Find where the given text appears and provide that cell's center as [x, y] coordinate. 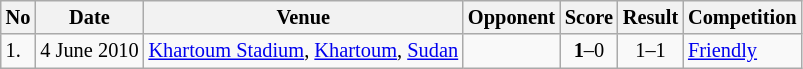
Venue [304, 17]
Date [89, 17]
No [18, 17]
Friendly [742, 51]
1–0 [589, 51]
4 June 2010 [89, 51]
Competition [742, 17]
1. [18, 51]
1–1 [650, 51]
Result [650, 17]
Opponent [512, 17]
Score [589, 17]
Khartoum Stadium, Khartoum, Sudan [304, 51]
